Locate the cell with the specified text and output its [X, Y] center coordinate. 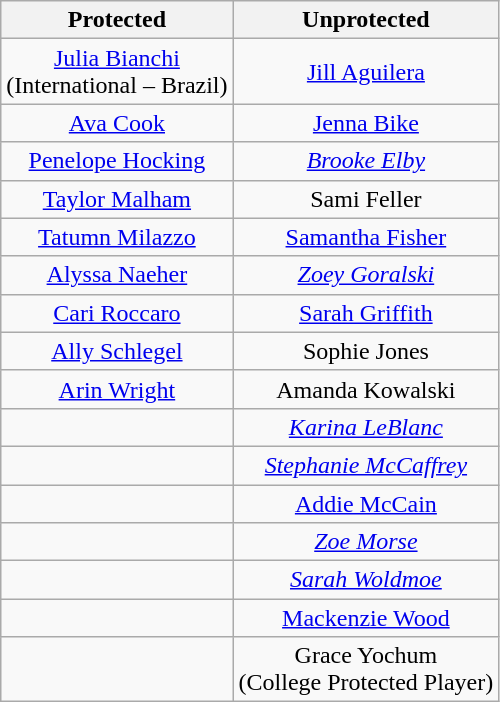
Jenna Bike [366, 123]
Protected [117, 20]
Mackenzie Wood [366, 618]
Sarah Griffith [366, 313]
Grace Yochum(College Protected Player) [366, 670]
Zoe Morse [366, 542]
Brooke Elby [366, 161]
Stephanie McCaffrey [366, 465]
Sarah Woldmoe [366, 580]
Samantha Fisher [366, 237]
Ava Cook [117, 123]
Cari Roccaro [117, 313]
Tatumn Milazzo [117, 237]
Penelope Hocking [117, 161]
Arin Wright [117, 389]
Amanda Kowalski [366, 389]
Sophie Jones [366, 351]
Julia Bianchi(International – Brazil) [117, 72]
Alyssa Naeher [117, 275]
Taylor Malham [117, 199]
Karina LeBlanc [366, 427]
Jill Aguilera [366, 72]
Addie McCain [366, 503]
Ally Schlegel [117, 351]
Sami Feller [366, 199]
Unprotected [366, 20]
Zoey Goralski [366, 275]
